Locate the cell with the specified text and output its (X, Y) center coordinate. 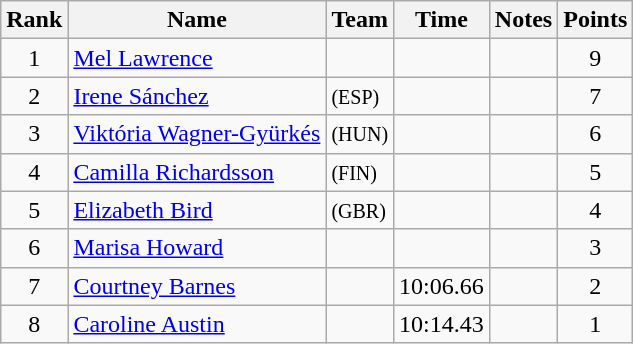
9 (596, 58)
Elizabeth Bird (197, 210)
Mel Lawrence (197, 58)
Points (596, 20)
Rank (34, 20)
Viktória Wagner-Gyürkés (197, 134)
Irene Sánchez (197, 96)
Name (197, 20)
(HUN) (360, 134)
(ESP) (360, 96)
(GBR) (360, 210)
10:14.43 (442, 324)
8 (34, 324)
Caroline Austin (197, 324)
10:06.66 (442, 286)
Notes (523, 20)
Camilla Richardsson (197, 172)
Team (360, 20)
Marisa Howard (197, 248)
Courtney Barnes (197, 286)
Time (442, 20)
(FIN) (360, 172)
